Determine the (x, y) coordinate at the center of the cell enclosing the given text.  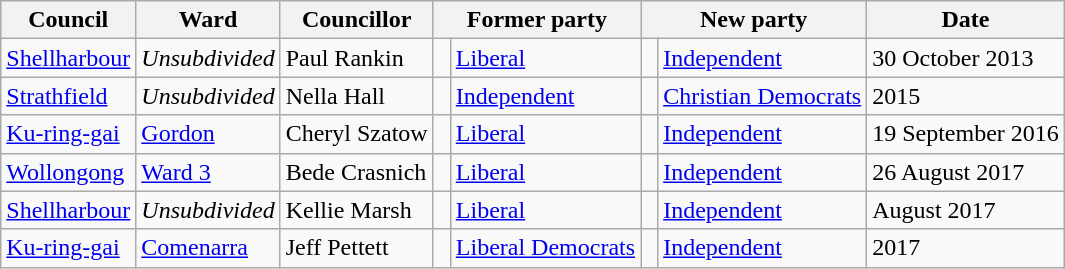
Liberal Democrats (545, 248)
Strathfield (68, 96)
Comenarra (208, 248)
Christian Democrats (762, 96)
Paul Rankin (356, 58)
Gordon (208, 134)
Wollongong (68, 172)
Ward 3 (208, 172)
Former party (536, 20)
26 August 2017 (966, 172)
Bede Crasnich (356, 172)
Council (68, 20)
19 September 2016 (966, 134)
Jeff Pettett (356, 248)
2017 (966, 248)
New party (754, 20)
Cheryl Szatow (356, 134)
30 October 2013 (966, 58)
Date (966, 20)
Ward (208, 20)
2015 (966, 96)
August 2017 (966, 210)
Councillor (356, 20)
Nella Hall (356, 96)
Kellie Marsh (356, 210)
